Determine the (x, y) coordinate at the center of the cell enclosing the given text.  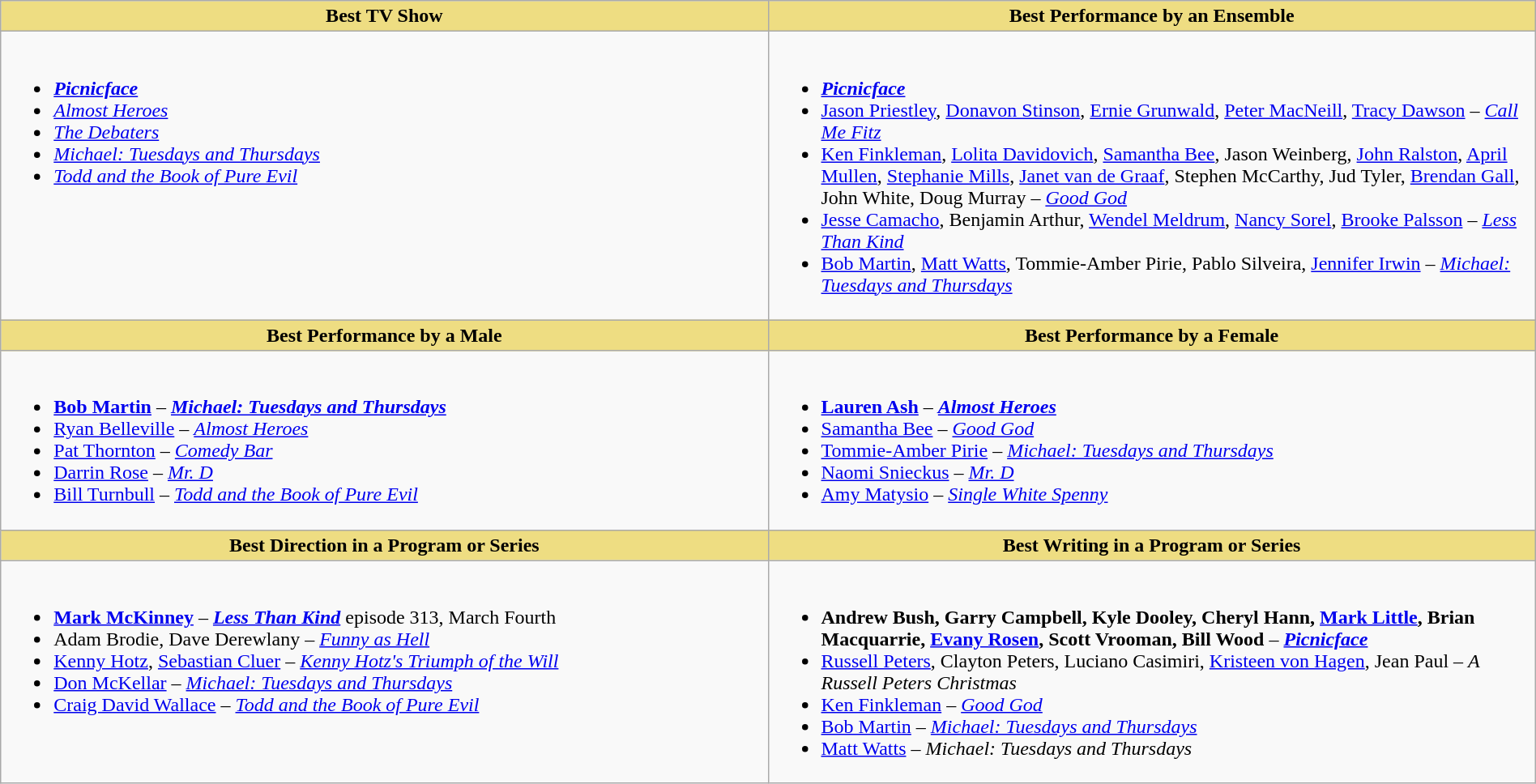
Best TV Show (384, 16)
Best Performance by an Ensemble (1152, 16)
PicnicfaceAlmost HeroesThe DebatersMichael: Tuesdays and ThursdaysTodd and the Book of Pure Evil (384, 176)
Best Direction in a Program or Series (384, 545)
Best Performance by a Female (1152, 335)
Best Writing in a Program or Series (1152, 545)
Best Performance by a Male (384, 335)
